Provide the (X, Y) coordinate of the cell's center where the given text is located.  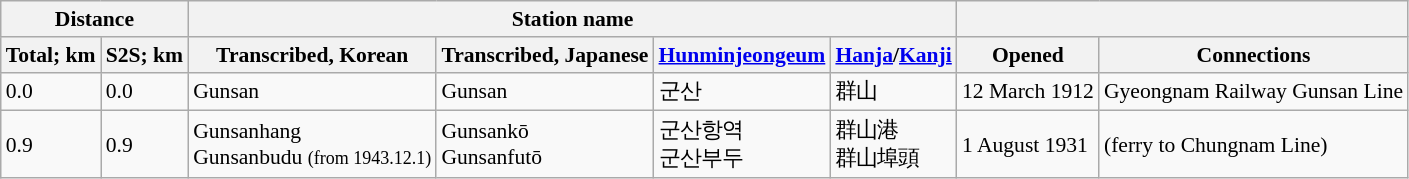
群山 (893, 92)
群山港群山埠頭 (893, 144)
Gyeongnam Railway Gunsan Line (1254, 92)
Transcribed, Korean (312, 55)
군산 (742, 92)
Hanja/Kanji (893, 55)
Station name (572, 19)
Opened (1028, 55)
Hunminjeongeum (742, 55)
군산항역군산부두 (742, 144)
GunsankōGunsanfutō (544, 144)
1 August 1931 (1028, 144)
S2S; km (145, 55)
Connections (1254, 55)
(ferry to Chungnam Line) (1254, 144)
12 March 1912 (1028, 92)
Transcribed, Japanese (544, 55)
Total; km (51, 55)
Distance (94, 19)
GunsanhangGunsanbudu (from 1943.12.1) (312, 144)
